Identify which cell holds the provided text, then report its (X, Y) central coordinate. 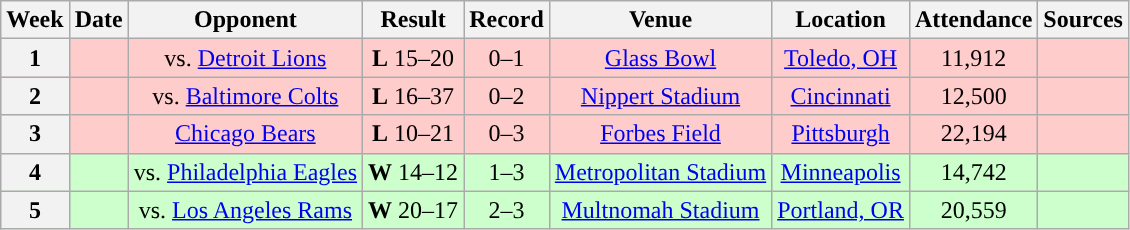
Date (98, 20)
W 14–12 (414, 172)
12,500 (973, 96)
0–1 (507, 58)
4 (35, 172)
Minneapolis (841, 172)
Venue (660, 20)
Nippert Stadium (660, 96)
20,559 (973, 210)
1 (35, 58)
Multnomah Stadium (660, 210)
Toledo, OH (841, 58)
vs. Detroit Lions (245, 58)
Result (414, 20)
Week (35, 20)
vs. Philadelphia Eagles (245, 172)
Forbes Field (660, 134)
22,194 (973, 134)
Opponent (245, 20)
L 15–20 (414, 58)
5 (35, 210)
W 20–17 (414, 210)
L 16–37 (414, 96)
0–2 (507, 96)
2 (35, 96)
Attendance (973, 20)
Record (507, 20)
14,742 (973, 172)
Chicago Bears (245, 134)
vs. Baltimore Colts (245, 96)
Metropolitan Stadium (660, 172)
Portland, OR (841, 210)
Glass Bowl (660, 58)
Location (841, 20)
1–3 (507, 172)
Pittsburgh (841, 134)
2–3 (507, 210)
11,912 (973, 58)
Cincinnati (841, 96)
0–3 (507, 134)
3 (35, 134)
vs. Los Angeles Rams (245, 210)
Sources (1084, 20)
L 10–21 (414, 134)
